Capture the cell that displays the provided text and extract its [x, y] central coordinate. 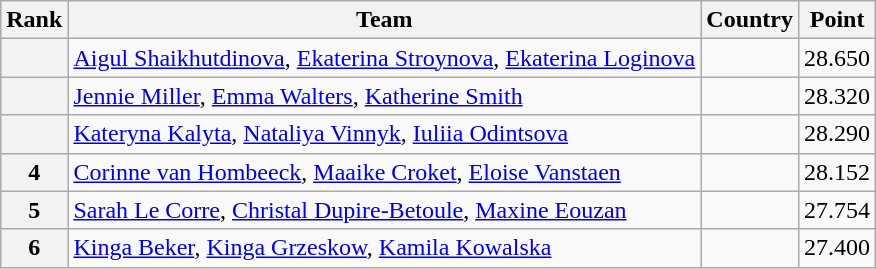
5 [34, 210]
28.320 [838, 96]
4 [34, 172]
28.650 [838, 58]
Jennie Miller, Emma Walters, Katherine Smith [384, 96]
Country [750, 20]
Aigul Shaikhutdinova, Ekaterina Stroynova, Ekaterina Loginova [384, 58]
28.152 [838, 172]
Team [384, 20]
28.290 [838, 134]
Rank [34, 20]
Kateryna Kalyta, Nataliya Vinnyk, Iuliia Odintsova [384, 134]
Sarah Le Corre, Christal Dupire-Betoule, Maxine Eouzan [384, 210]
Corinne van Hombeeck, Maaike Croket, Eloise Vanstaen [384, 172]
27.754 [838, 210]
Kinga Beker, Kinga Grzeskow, Kamila Kowalska [384, 248]
6 [34, 248]
27.400 [838, 248]
Point [838, 20]
